Detect which cell encompasses the target text, then output its (x, y) center coordinate. 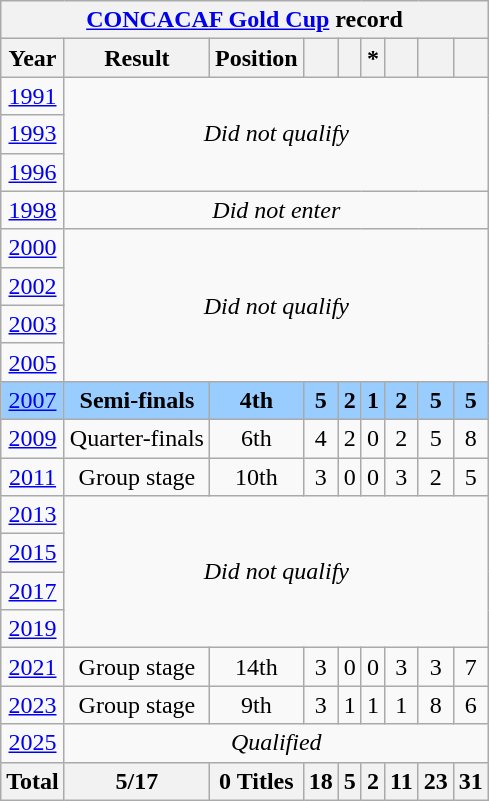
4th (256, 400)
6th (256, 438)
2013 (33, 515)
2003 (33, 324)
Quarter-finals (136, 438)
31 (470, 781)
2023 (33, 705)
Position (256, 58)
0 Titles (256, 781)
2021 (33, 667)
9th (256, 705)
23 (436, 781)
18 (320, 781)
2019 (33, 629)
5/17 (136, 781)
2005 (33, 362)
1991 (33, 96)
11 (401, 781)
1993 (33, 134)
* (372, 58)
7 (470, 667)
Did not enter (276, 210)
2017 (33, 591)
2011 (33, 477)
2007 (33, 400)
14th (256, 667)
4 (320, 438)
Qualified (276, 743)
2025 (33, 743)
1998 (33, 210)
Year (33, 58)
1996 (33, 172)
2009 (33, 438)
10th (256, 477)
Total (33, 781)
2000 (33, 248)
2015 (33, 553)
2002 (33, 286)
Semi-finals (136, 400)
CONCACAF Gold Cup record (245, 20)
Result (136, 58)
6 (470, 705)
